Provide the [X, Y] coordinate of the cell's center where the given text is located.  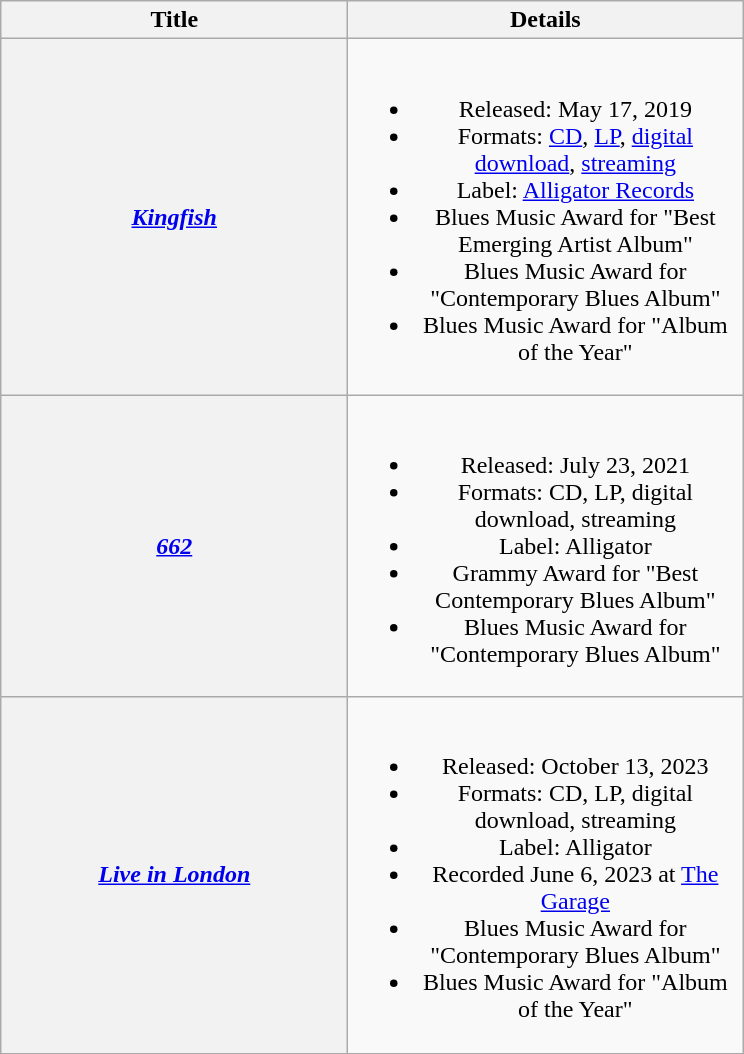
Kingfish [174, 217]
Title [174, 20]
Details [546, 20]
Live in London [174, 875]
662 [174, 546]
